From the cell containing the given text, extract its center point as [x, y] coordinate. 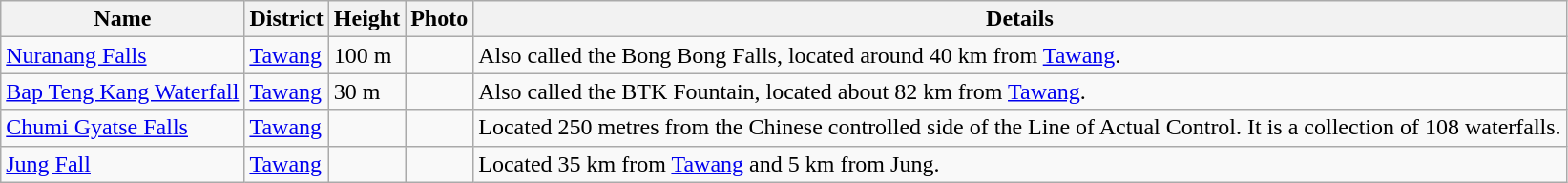
Jung Fall [122, 164]
Bap Teng Kang Waterfall [122, 91]
Nuranang Falls [122, 55]
Photo [439, 19]
Located 250 metres from the Chinese controlled side of the Line of Actual Control. It is a collection of 108 waterfalls. [1019, 128]
Height [366, 19]
Details [1019, 19]
Chumi Gyatse Falls [122, 128]
Located 35 km from Tawang and 5 km from Jung. [1019, 164]
District [286, 19]
30 m [366, 91]
Name [122, 19]
Also called the Bong Bong Falls, located around 40 km from Tawang. [1019, 55]
Also called the BTK Fountain, located about 82 km from Tawang. [1019, 91]
100 m [366, 55]
